Pinpoint the cell where the given text exists, returning its [x, y] midpoint coordinate. 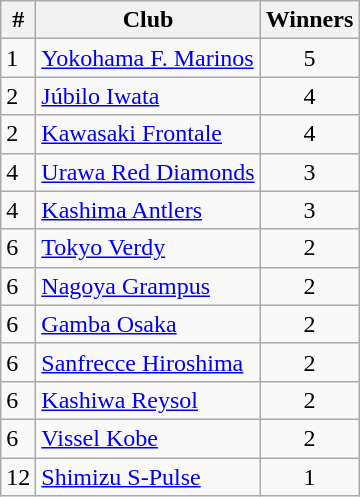
5 [310, 58]
Winners [310, 20]
Vissel Kobe [148, 438]
Urawa Red Diamonds [148, 172]
Tokyo Verdy [148, 248]
Gamba Osaka [148, 324]
Júbilo Iwata [148, 96]
Kawasaki Frontale [148, 134]
Shimizu S-Pulse [148, 477]
Club [148, 20]
Sanfrecce Hiroshima [148, 362]
Nagoya Grampus [148, 286]
Kashiwa Reysol [148, 400]
12 [18, 477]
Yokohama F. Marinos [148, 58]
Kashima Antlers [148, 210]
# [18, 20]
